Determine the (X, Y) coordinate at the center of the cell enclosing the given text.  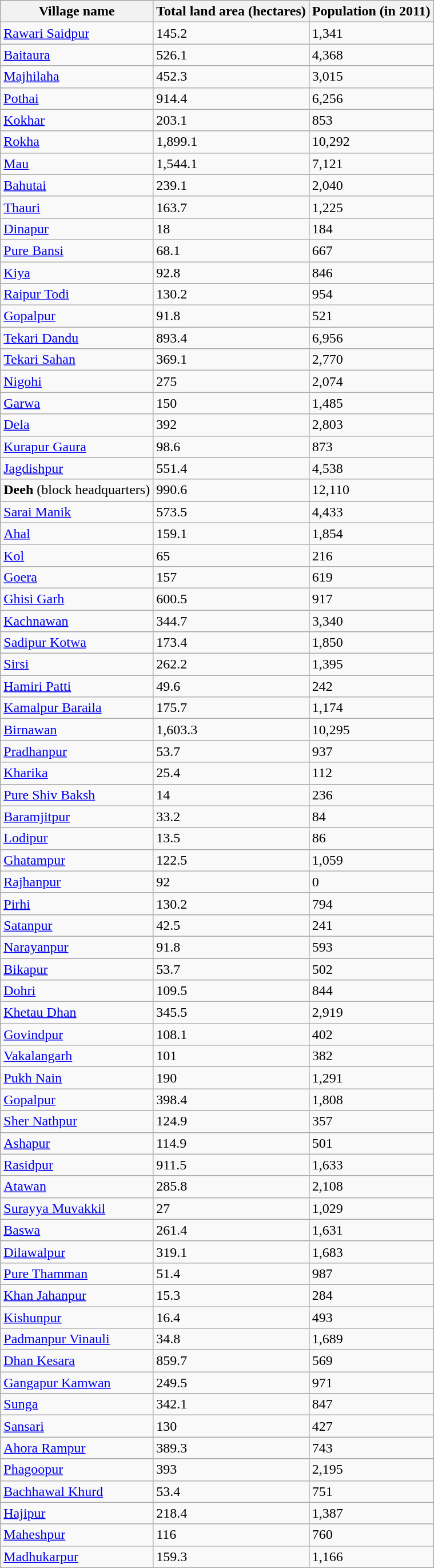
619 (371, 577)
4,433 (371, 512)
173.4 (231, 643)
114.9 (231, 1143)
Pradhanpur (77, 751)
1,485 (371, 403)
Kamalpur Baraila (77, 708)
Kishunpur (77, 1317)
Bachhawal Khurd (77, 1491)
Village name (77, 11)
1,854 (371, 534)
92 (231, 882)
1,850 (371, 643)
987 (371, 1273)
236 (371, 795)
502 (371, 969)
593 (371, 947)
Mau (77, 164)
954 (371, 295)
Madhukarpur (77, 1557)
84 (371, 817)
Dinapur (77, 229)
25.4 (231, 773)
Pirhi (77, 904)
Ahora Rampur (77, 1448)
Total land area (hectares) (231, 11)
2,195 (371, 1470)
398.4 (231, 1100)
Hajipur (77, 1513)
493 (371, 1317)
Kurapur Gaura (77, 447)
427 (371, 1426)
914.4 (231, 98)
Surayya Muvakkil (77, 1208)
Kharika (77, 773)
393 (231, 1470)
Narayanpur (77, 947)
319.1 (231, 1252)
112 (371, 773)
2,919 (371, 1013)
Baswa (77, 1230)
13.5 (231, 838)
344.7 (231, 620)
1,603.3 (231, 730)
Pure Shiv Baksh (77, 795)
2,108 (371, 1187)
190 (231, 1078)
917 (371, 599)
937 (371, 751)
1,808 (371, 1100)
3,340 (371, 620)
369.1 (231, 360)
Sadipur Kotwa (77, 643)
Majhilaha (77, 77)
6,956 (371, 338)
847 (371, 1404)
218.4 (231, 1513)
794 (371, 904)
2,040 (371, 185)
65 (231, 555)
175.7 (231, 708)
Bahutai (77, 185)
Dohri (77, 991)
743 (371, 1448)
Birnawan (77, 730)
Pukh Nain (77, 1078)
92.8 (231, 273)
Khetau Dhan (77, 1013)
2,770 (371, 360)
150 (231, 403)
893.4 (231, 338)
Padmanpur Vinauli (77, 1339)
Khan Jahanpur (77, 1295)
Dilawalpur (77, 1252)
4,368 (371, 55)
1,174 (371, 708)
Phagoopur (77, 1470)
184 (371, 229)
163.7 (231, 207)
122.5 (231, 860)
98.6 (231, 447)
2,803 (371, 425)
Jagdishpur (77, 468)
Maheshpur (77, 1535)
Rokha (77, 142)
911.5 (231, 1165)
402 (371, 1034)
285.8 (231, 1187)
27 (231, 1208)
1,631 (371, 1230)
1,059 (371, 860)
12,110 (371, 490)
392 (231, 425)
Deeh (block headquarters) (77, 490)
Satanpur (77, 925)
116 (231, 1535)
452.3 (231, 77)
Thauri (77, 207)
18 (231, 229)
Population (in 2011) (371, 11)
342.1 (231, 1404)
667 (371, 250)
Kachnawan (77, 620)
4,538 (371, 468)
Lodipur (77, 838)
Rawari Saidpur (77, 33)
7,121 (371, 164)
159.3 (231, 1557)
Sunga (77, 1404)
3,015 (371, 77)
Dhan Kesara (77, 1361)
Rasidpur (77, 1165)
Garwa (77, 403)
Rajhanpur (77, 882)
124.9 (231, 1121)
Sher Nathpur (77, 1121)
0 (371, 882)
Ghatampur (77, 860)
Pure Bansi (77, 250)
275 (231, 381)
49.6 (231, 686)
521 (371, 316)
Gangapur Kamwan (77, 1383)
Raipur Todi (77, 295)
Pothai (77, 98)
1,166 (371, 1557)
751 (371, 1491)
526.1 (231, 55)
1,683 (371, 1252)
Ghisi Garh (77, 599)
Kokhar (77, 120)
159.1 (231, 534)
42.5 (231, 925)
573.5 (231, 512)
Kol (77, 555)
859.7 (231, 1361)
1,225 (371, 207)
6,256 (371, 98)
853 (371, 120)
Pure Thamman (77, 1273)
Ahal (77, 534)
157 (231, 577)
241 (371, 925)
Baramjitpur (77, 817)
569 (371, 1361)
389.3 (231, 1448)
357 (371, 1121)
Tekari Dandu (77, 338)
1,395 (371, 664)
1,341 (371, 33)
1,387 (371, 1513)
53.4 (231, 1491)
34.8 (231, 1339)
971 (371, 1383)
249.5 (231, 1383)
2,074 (371, 381)
Nigohi (77, 381)
873 (371, 447)
51.4 (231, 1273)
990.6 (231, 490)
Govindpur (77, 1034)
33.2 (231, 817)
262.2 (231, 664)
1,633 (371, 1165)
86 (371, 838)
501 (371, 1143)
Atawan (77, 1187)
846 (371, 273)
1,291 (371, 1078)
Hamiri Patti (77, 686)
1,029 (371, 1208)
1,544.1 (231, 164)
Vakalangarh (77, 1056)
1,899.1 (231, 142)
600.5 (231, 599)
Bikapur (77, 969)
261.4 (231, 1230)
130 (231, 1426)
203.1 (231, 120)
760 (371, 1535)
145.2 (231, 33)
14 (231, 795)
Dela (77, 425)
10,292 (371, 142)
551.4 (231, 468)
Sarai Manik (77, 512)
68.1 (231, 250)
16.4 (231, 1317)
101 (231, 1056)
Baitaura (77, 55)
Tekari Sahan (77, 360)
216 (371, 555)
Goera (77, 577)
108.1 (231, 1034)
382 (371, 1056)
284 (371, 1295)
109.5 (231, 991)
Ashapur (77, 1143)
239.1 (231, 185)
Sansari (77, 1426)
Sirsi (77, 664)
Kiya (77, 273)
15.3 (231, 1295)
844 (371, 991)
242 (371, 686)
345.5 (231, 1013)
1,689 (371, 1339)
10,295 (371, 730)
